Scan for the cell matching the given text and deliver its [X, Y] coordinate at center. 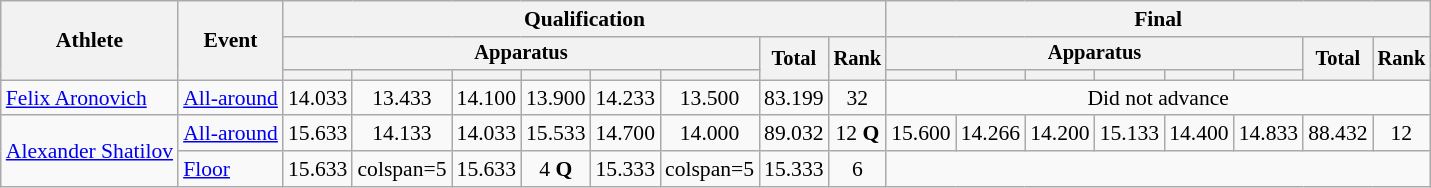
88.432 [1338, 134]
15.133 [1130, 134]
14.266 [990, 134]
83.199 [794, 98]
32 [858, 98]
15.600 [920, 134]
12 [1402, 134]
14.000 [710, 134]
14.833 [1268, 134]
13.433 [402, 98]
Qualification [584, 19]
14.700 [626, 134]
Did not advance [1158, 98]
14.133 [402, 134]
Felix Aronovich [90, 98]
Final [1158, 19]
14.100 [486, 98]
Floor [230, 169]
14.233 [626, 98]
6 [858, 169]
13.500 [710, 98]
89.032 [794, 134]
Alexander Shatilov [90, 152]
Athlete [90, 40]
4 Q [556, 169]
Event [230, 40]
13.900 [556, 98]
14.200 [1060, 134]
12 Q [858, 134]
15.533 [556, 134]
14.400 [1198, 134]
